Pinpoint the cell where the given text exists, returning its (x, y) midpoint coordinate. 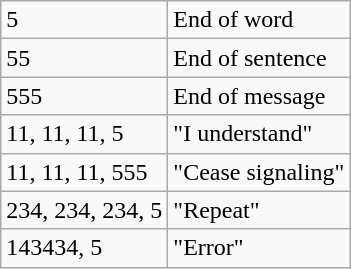
End of word (259, 20)
11, 11, 11, 5 (84, 134)
5 (84, 20)
"Cease signaling" (259, 172)
555 (84, 96)
End of message (259, 96)
11, 11, 11, 555 (84, 172)
143434, 5 (84, 248)
"Repeat" (259, 210)
"I understand" (259, 134)
55 (84, 58)
234, 234, 234, 5 (84, 210)
"Error" (259, 248)
End of sentence (259, 58)
